Find where the given text appears and provide that cell's center as (X, Y) coordinate. 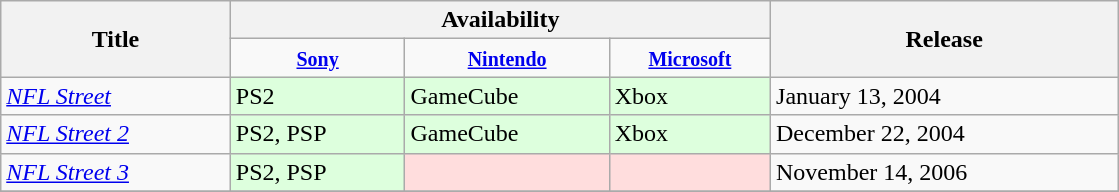
NFL Street 3 (116, 172)
Release (944, 39)
November 14, 2006 (944, 172)
Availability (500, 20)
NFL Street (116, 96)
NFL Street 2 (116, 134)
PS2 (318, 96)
Nintendo (507, 58)
Sony (318, 58)
December 22, 2004 (944, 134)
January 13, 2004 (944, 96)
Microsoft (690, 58)
Title (116, 39)
